Provide the [X, Y] coordinate of the cell's center where the given text is located.  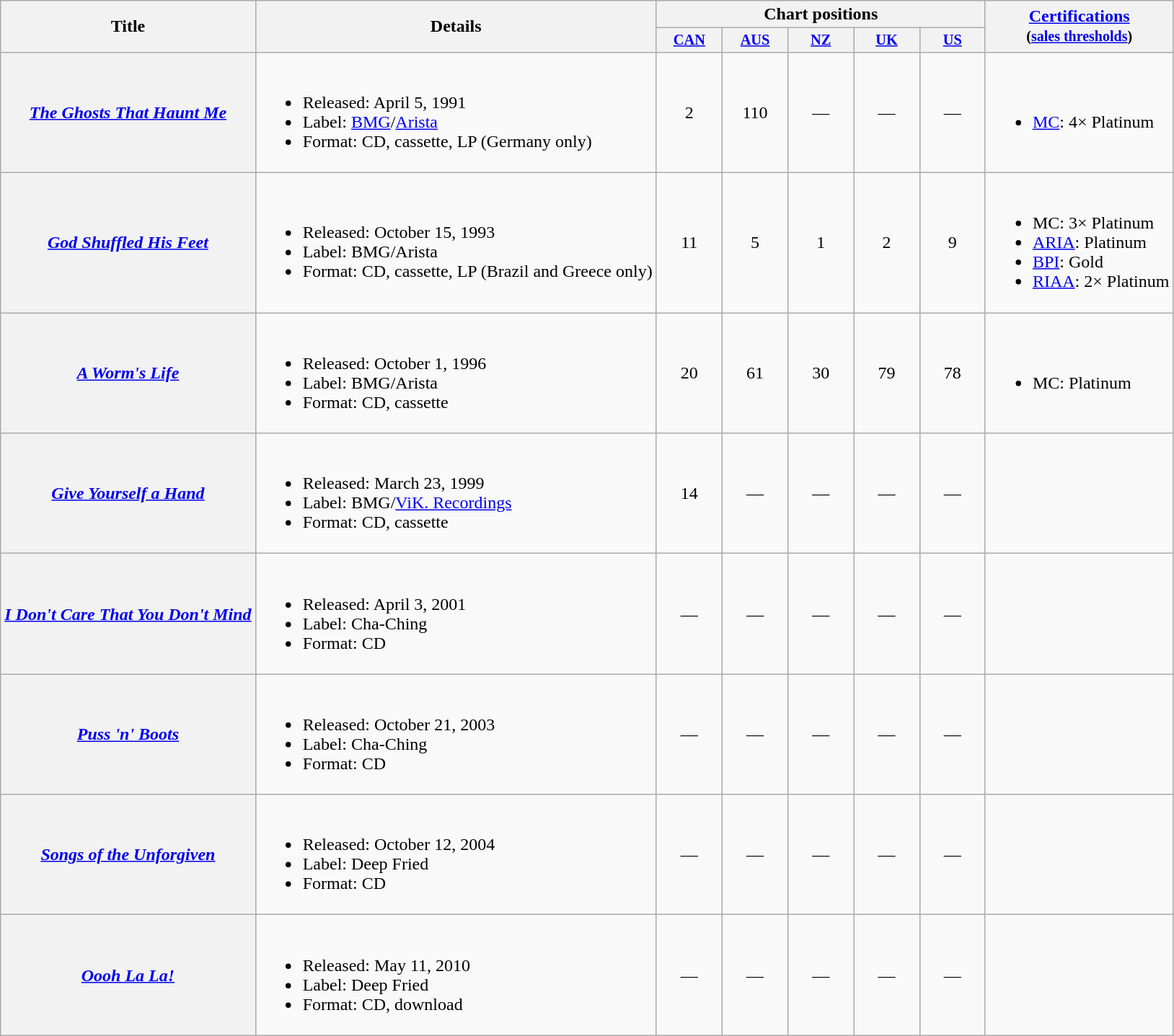
I Don't Care That You Don't Mind [128, 614]
MC: Platinum [1079, 373]
5 [754, 243]
NZ [821, 40]
Released: March 23, 1999Label: BMG/ViK. RecordingsFormat: CD, cassette [456, 493]
MC: 3× PlatinumARIA: PlatinumBPI: GoldRIAA: 2× Platinum [1079, 243]
14 [689, 493]
Oooh La La! [128, 975]
9 [952, 243]
CAN [689, 40]
US [952, 40]
79 [887, 373]
Details [456, 27]
AUS [754, 40]
Released: May 11, 2010Label: Deep FriedFormat: CD, download [456, 975]
Released: April 3, 2001Label: Cha-ChingFormat: CD [456, 614]
Chart positions [821, 14]
Songs of the Unforgiven [128, 855]
Title [128, 27]
Certifications(sales thresholds) [1079, 27]
1 [821, 243]
A Worm's Life [128, 373]
Released: April 5, 1991Label: BMG/AristaFormat: CD, cassette, LP (Germany only) [456, 112]
11 [689, 243]
61 [754, 373]
Released: October 12, 2004Label: Deep FriedFormat: CD [456, 855]
Released: October 1, 1996Label: BMG/AristaFormat: CD, cassette [456, 373]
UK [887, 40]
20 [689, 373]
Puss 'n' Boots [128, 734]
The Ghosts That Haunt Me [128, 112]
Released: October 21, 2003Label: Cha-ChingFormat: CD [456, 734]
110 [754, 112]
Give Yourself a Hand [128, 493]
God Shuffled His Feet [128, 243]
MC: 4× Platinum [1079, 112]
Released: October 15, 1993Label: BMG/AristaFormat: CD, cassette, LP (Brazil and Greece only) [456, 243]
30 [821, 373]
78 [952, 373]
